Capture the cell that displays the provided text and extract its (x, y) central coordinate. 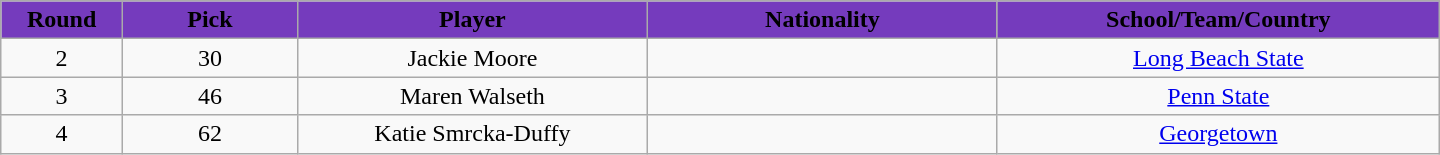
Katie Smrcka-Duffy (472, 134)
Maren Walseth (472, 96)
Jackie Moore (472, 58)
2 (62, 58)
Round (62, 20)
Nationality (822, 20)
62 (210, 134)
Pick (210, 20)
School/Team/Country (1218, 20)
Georgetown (1218, 134)
4 (62, 134)
Long Beach State (1218, 58)
3 (62, 96)
46 (210, 96)
Penn State (1218, 96)
Player (472, 20)
30 (210, 58)
